Find where the given text appears and provide that cell's center as (x, y) coordinate. 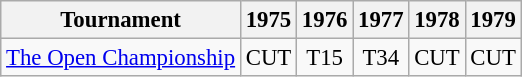
1979 (493, 20)
1978 (437, 20)
The Open Championship (121, 58)
1976 (325, 20)
T34 (381, 58)
1977 (381, 20)
T15 (325, 58)
1975 (268, 20)
Tournament (121, 20)
